Identify which cell holds the provided text, then report its [x, y] central coordinate. 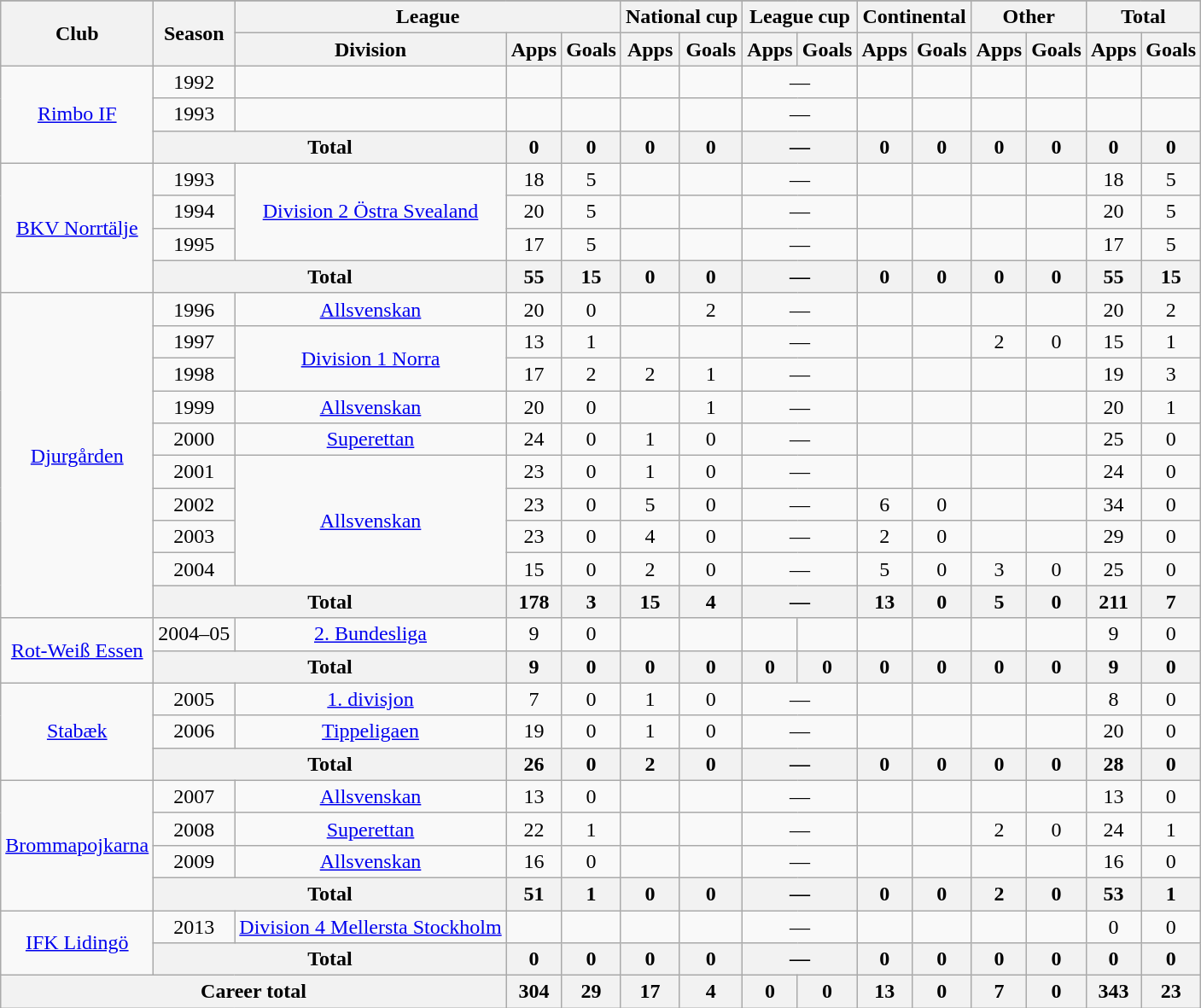
1997 [195, 341]
2005 [195, 699]
Stabæk [77, 731]
2006 [195, 731]
League cup [800, 17]
Rot-Weiß Essen [77, 650]
2004–05 [195, 634]
304 [533, 992]
Continental [914, 17]
22 [533, 829]
26 [533, 764]
8 [1113, 699]
Division [370, 50]
Rimbo IF [77, 114]
34 [1113, 504]
League [429, 17]
Tippeligaen [370, 731]
2007 [195, 796]
211 [1113, 602]
1994 [195, 212]
2009 [195, 861]
2000 [195, 440]
2004 [195, 569]
Career total [254, 992]
1998 [195, 374]
1992 [195, 82]
1996 [195, 309]
6 [884, 504]
1. divisjon [370, 699]
2001 [195, 472]
2. Bundesliga [370, 634]
2013 [195, 926]
Season [195, 33]
2002 [195, 504]
IFK Lidingö [77, 942]
BKV Norrtälje [77, 228]
53 [1113, 894]
Brommapojkarna [77, 845]
Division 4 Mellersta Stockholm [370, 926]
National cup [681, 17]
178 [533, 602]
2003 [195, 537]
2008 [195, 829]
1999 [195, 407]
Division 1 Norra [370, 358]
1995 [195, 244]
Djurgården [77, 456]
Club [77, 33]
28 [1113, 764]
Other [1029, 17]
51 [533, 894]
343 [1113, 992]
Division 2 Östra Svealand [370, 212]
